Identify which cell holds the provided text, then report its (x, y) central coordinate. 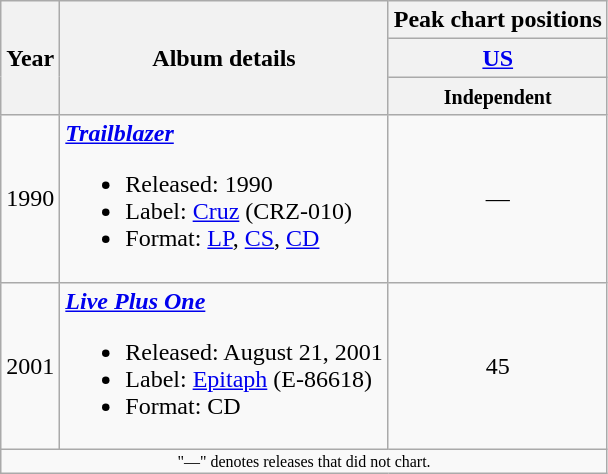
Independent (498, 96)
Year (30, 58)
2001 (30, 366)
— (498, 198)
45 (498, 366)
"—" denotes releases that did not chart. (304, 461)
Album details (224, 58)
US (498, 58)
TrailblazerReleased: 1990Label: Cruz (CRZ-010)Format: LP, CS, CD (224, 198)
1990 (30, 198)
Live Plus OneReleased: August 21, 2001Label: Epitaph (E-86618)Format: CD (224, 366)
Peak chart positions (498, 20)
